Determine the (x, y) coordinate at the center of the cell enclosing the given text.  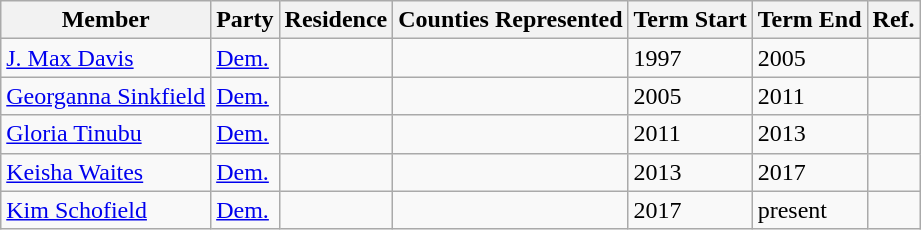
Counties Represented (510, 20)
J. Max Davis (106, 58)
1997 (690, 58)
Residence (336, 20)
Georganna Sinkfield (106, 96)
Ref. (894, 20)
Term Start (690, 20)
Keisha Waites (106, 172)
present (810, 210)
Term End (810, 20)
Member (106, 20)
Gloria Tinubu (106, 134)
Kim Schofield (106, 210)
Party (245, 20)
